Pinpoint the cell where the given text exists, returning its [x, y] midpoint coordinate. 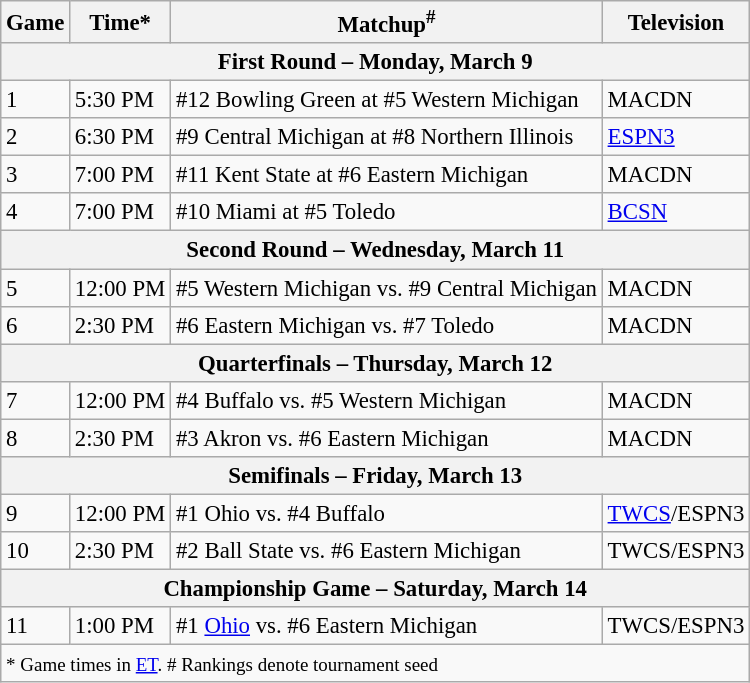
#11 Kent State at #6 Eastern Michigan [387, 175]
#1 Ohio vs. #4 Buffalo [387, 513]
ESPN3 [676, 137]
1 [36, 100]
BCSN [676, 213]
3 [36, 175]
6 [36, 325]
Game [36, 22]
#2 Ball State vs. #6 Eastern Michigan [387, 551]
#4 Buffalo vs. #5 Western Michigan [387, 400]
Second Round – Wednesday, March 11 [376, 250]
9 [36, 513]
5:30 PM [120, 100]
6:30 PM [120, 137]
Matchup# [387, 22]
#12 Bowling Green at #5 Western Michigan [387, 100]
#9 Central Michigan at #8 Northern Illinois [387, 137]
Championship Game – Saturday, March 14 [376, 588]
11 [36, 626]
* Game times in ET. # Rankings denote tournament seed [376, 664]
4 [36, 213]
Semifinals – Friday, March 13 [376, 476]
Time* [120, 22]
#10 Miami at #5 Toledo [387, 213]
#5 Western Michigan vs. #9 Central Michigan [387, 288]
1:00 PM [120, 626]
10 [36, 551]
Television [676, 22]
#1 Ohio vs. #6 Eastern Michigan [387, 626]
7 [36, 400]
8 [36, 438]
#3 Akron vs. #6 Eastern Michigan [387, 438]
2 [36, 137]
Quarterfinals – Thursday, March 12 [376, 363]
5 [36, 288]
First Round – Monday, March 9 [376, 62]
#6 Eastern Michigan vs. #7 Toledo [387, 325]
